Pinpoint the cell where the given text exists, returning its [X, Y] midpoint coordinate. 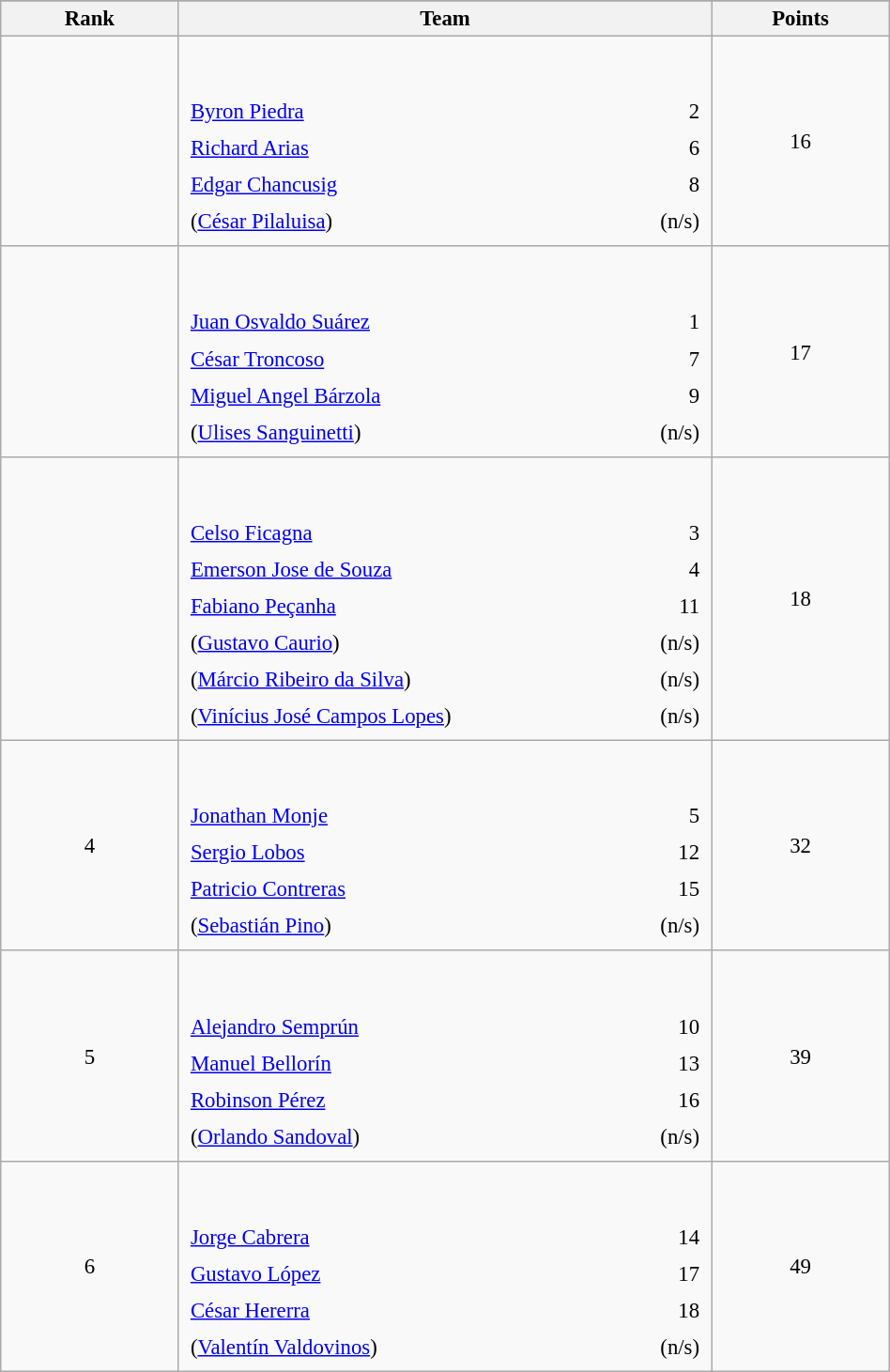
Alejandro Semprún [389, 1026]
(Ulises Sanguinetti) [393, 432]
Manuel Bellorín [389, 1063]
(César Pilaluisa) [383, 222]
Jonathan Monje 5 Sergio Lobos 12 Patricio Contreras 15 (Sebastián Pino) (n/s) [445, 846]
(Gustavo Caurio) [405, 642]
2 [644, 112]
12 [646, 853]
39 [800, 1056]
Points [800, 19]
Celso Ficagna 3 Emerson Jose de Souza 4 Fabiano Peçanha 11 (Gustavo Caurio) (n/s) (Márcio Ribeiro da Silva) (n/s) (Vinícius José Campos Lopes) (n/s) [445, 598]
Sergio Lobos [385, 853]
(Orlando Sandoval) [389, 1136]
9 [653, 395]
Jorge Cabrera 14 Gustavo López 17 César Hererra 18 (Valentín Valdovinos) (n/s) [445, 1267]
Patricio Contreras [385, 889]
Rank [90, 19]
Robinson Pérez [389, 1100]
8 [644, 185]
3 [665, 532]
Byron Piedra 2 Richard Arias 6 Edgar Chancusig 8 (César Pilaluisa) (n/s) [445, 142]
(Márcio Ribeiro da Silva) [405, 679]
Juan Osvaldo Suárez [393, 322]
Jorge Cabrera [392, 1237]
Miguel Angel Bárzola [393, 395]
14 [653, 1237]
Gustavo López [392, 1273]
Juan Osvaldo Suárez 1 César Troncoso 7 Miguel Angel Bárzola 9 (Ulises Sanguinetti) (n/s) [445, 351]
13 [650, 1063]
Richard Arias [383, 148]
49 [800, 1267]
Byron Piedra [383, 112]
11 [665, 606]
Team [445, 19]
Edgar Chancusig [383, 185]
Fabiano Peçanha [405, 606]
(Valentín Valdovinos) [392, 1347]
Celso Ficagna [405, 532]
Alejandro Semprún 10 Manuel Bellorín 13 Robinson Pérez 16 (Orlando Sandoval) (n/s) [445, 1056]
César Troncoso [393, 359]
7 [653, 359]
10 [650, 1026]
(Vinícius José Campos Lopes) [405, 716]
15 [646, 889]
(Sebastián Pino) [385, 926]
32 [800, 846]
Jonathan Monje [385, 816]
Emerson Jose de Souza [405, 569]
1 [653, 322]
César Hererra [392, 1310]
